Detect which cell encompasses the target text, then output its (x, y) center coordinate. 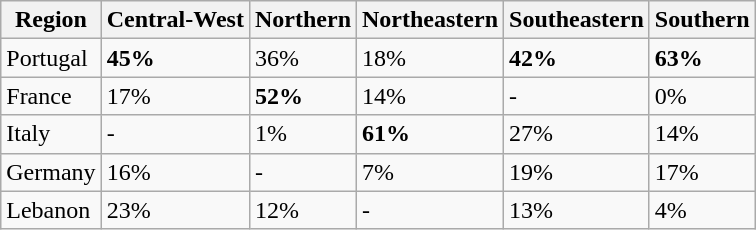
36% (302, 58)
Northern (302, 20)
19% (577, 172)
23% (175, 210)
18% (430, 58)
Northeastern (430, 20)
13% (577, 210)
45% (175, 58)
27% (577, 134)
12% (302, 210)
Southern (702, 20)
Germany (51, 172)
France (51, 96)
61% (430, 134)
52% (302, 96)
0% (702, 96)
42% (577, 58)
Portugal (51, 58)
4% (702, 210)
1% (302, 134)
16% (175, 172)
Central-West (175, 20)
63% (702, 58)
Region (51, 20)
7% (430, 172)
Lebanon (51, 210)
Southeastern (577, 20)
Italy (51, 134)
